Detect which cell encompasses the target text, then output its [x, y] center coordinate. 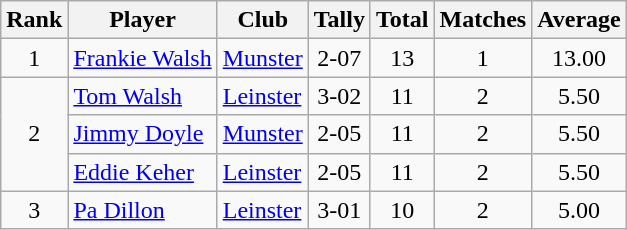
Eddie Keher [142, 172]
13 [402, 58]
Average [580, 20]
Club [262, 20]
Player [142, 20]
10 [402, 210]
Pa Dillon [142, 210]
3-02 [339, 96]
Tom Walsh [142, 96]
3-01 [339, 210]
Frankie Walsh [142, 58]
Rank [34, 20]
2-07 [339, 58]
Total [402, 20]
Matches [483, 20]
5.00 [580, 210]
Jimmy Doyle [142, 134]
3 [34, 210]
13.00 [580, 58]
Tally [339, 20]
